Provide the [x, y] coordinate of the cell's center where the given text is located.  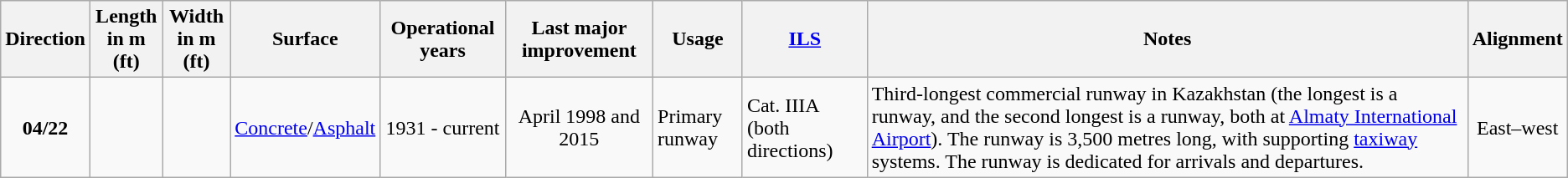
Last major improvement [579, 39]
1931 - current [442, 127]
Widthin m (ft) [196, 39]
Cat. IIIA (both directions) [804, 127]
Concrete/Asphalt [305, 127]
Operational years [442, 39]
04/22 [45, 127]
Primary runway [699, 127]
April 1998 and 2015 [579, 127]
Notes [1168, 39]
East–west [1518, 127]
Direction [45, 39]
Surface [305, 39]
Usage [699, 39]
Alignment [1518, 39]
ILS [804, 39]
Lengthin m (ft) [126, 39]
